Scan for the cell matching the given text and deliver its (x, y) coordinate at center. 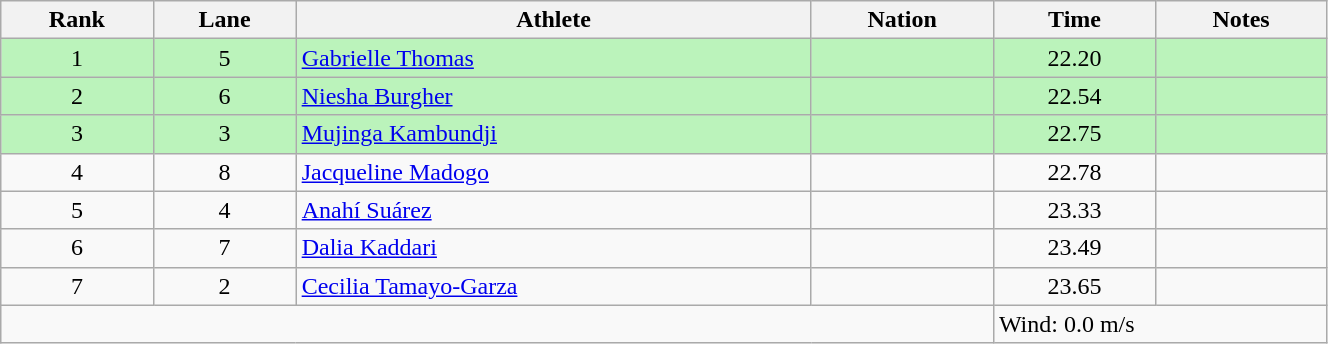
Cecilia Tamayo-Garza (554, 286)
22.20 (1074, 58)
Niesha Burgher (554, 96)
Mujinga Kambundji (554, 134)
22.75 (1074, 134)
Wind: 0.0 m/s (1160, 324)
Athlete (554, 20)
23.49 (1074, 248)
Time (1074, 20)
Dalia Kaddari (554, 248)
1 (77, 58)
Lane (224, 20)
23.65 (1074, 286)
Gabrielle Thomas (554, 58)
Rank (77, 20)
8 (224, 172)
Notes (1242, 20)
Jacqueline Madogo (554, 172)
22.78 (1074, 172)
Nation (902, 20)
23.33 (1074, 210)
Anahí Suárez (554, 210)
22.54 (1074, 96)
